Identify which cell holds the provided text, then report its [x, y] central coordinate. 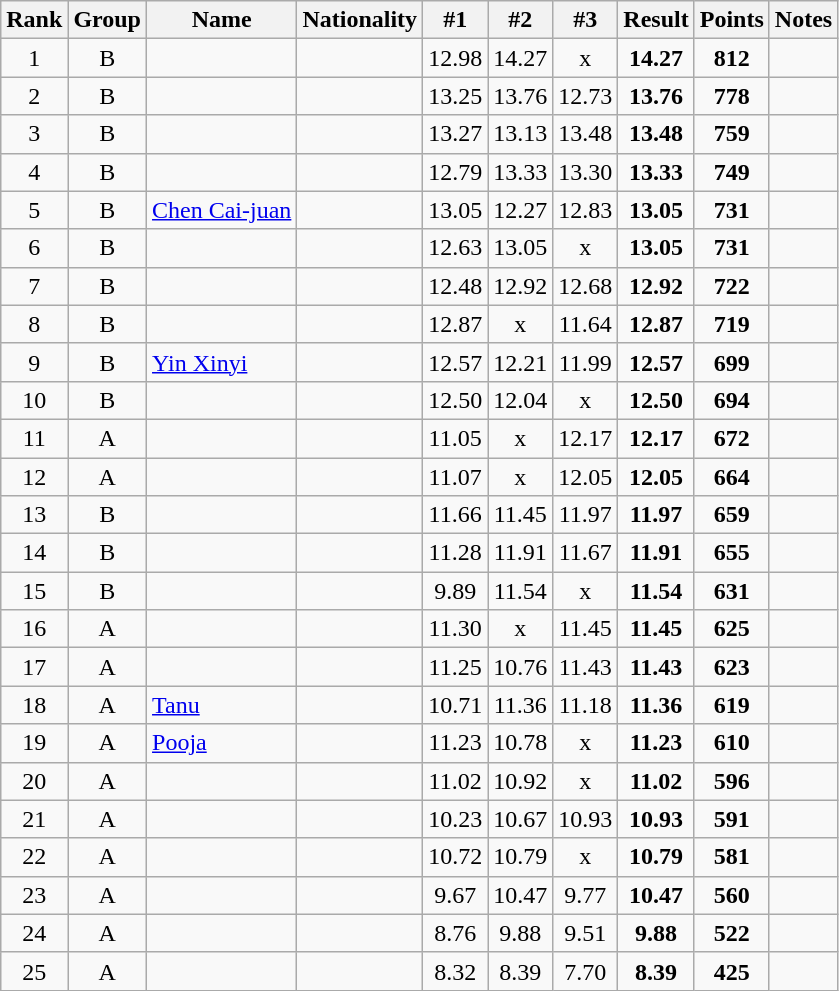
15 [34, 591]
Result [656, 20]
#1 [456, 20]
10.72 [456, 857]
22 [34, 857]
12.63 [456, 248]
Pooja [222, 743]
2 [34, 96]
#2 [520, 20]
12.98 [456, 58]
13.25 [456, 96]
11.64 [586, 324]
10.76 [520, 667]
13.27 [456, 134]
Name [222, 20]
Points [732, 20]
672 [732, 438]
10.23 [456, 819]
619 [732, 705]
12.48 [456, 286]
7.70 [586, 971]
17 [34, 667]
596 [732, 781]
Yin Xinyi [222, 362]
425 [732, 971]
Rank [34, 20]
11.30 [456, 629]
10.92 [520, 781]
12.83 [586, 210]
10.71 [456, 705]
699 [732, 362]
Group [108, 20]
694 [732, 400]
10 [34, 400]
8.32 [456, 971]
20 [34, 781]
23 [34, 895]
7 [34, 286]
655 [732, 553]
11.18 [586, 705]
16 [34, 629]
Nationality [360, 20]
9.67 [456, 895]
1 [34, 58]
18 [34, 705]
778 [732, 96]
11.99 [586, 362]
812 [732, 58]
623 [732, 667]
11.28 [456, 553]
9.51 [586, 933]
13.30 [586, 172]
12.21 [520, 362]
8.76 [456, 933]
3 [34, 134]
719 [732, 324]
8 [34, 324]
522 [732, 933]
610 [732, 743]
24 [34, 933]
11.25 [456, 667]
12.79 [456, 172]
10.78 [520, 743]
12.04 [520, 400]
12 [34, 477]
14 [34, 553]
625 [732, 629]
4 [34, 172]
#3 [586, 20]
21 [34, 819]
Tanu [222, 705]
10.67 [520, 819]
13 [34, 515]
Notes [803, 20]
11 [34, 438]
659 [732, 515]
722 [732, 286]
5 [34, 210]
664 [732, 477]
11.66 [456, 515]
13.13 [520, 134]
749 [732, 172]
631 [732, 591]
591 [732, 819]
6 [34, 248]
9.89 [456, 591]
759 [732, 134]
11.05 [456, 438]
9.77 [586, 895]
560 [732, 895]
9 [34, 362]
19 [34, 743]
Chen Cai-juan [222, 210]
12.73 [586, 96]
12.27 [520, 210]
25 [34, 971]
12.68 [586, 286]
11.67 [586, 553]
581 [732, 857]
11.07 [456, 477]
